Detect which cell encompasses the target text, then output its (X, Y) center coordinate. 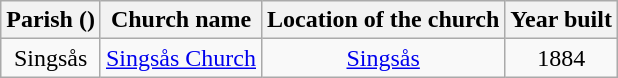
Year built (562, 20)
Church name (180, 20)
Parish () (51, 20)
Location of the church (384, 20)
1884 (562, 58)
Singsås Church (180, 58)
